Determine the (X, Y) coordinate at the center of the cell enclosing the given text.  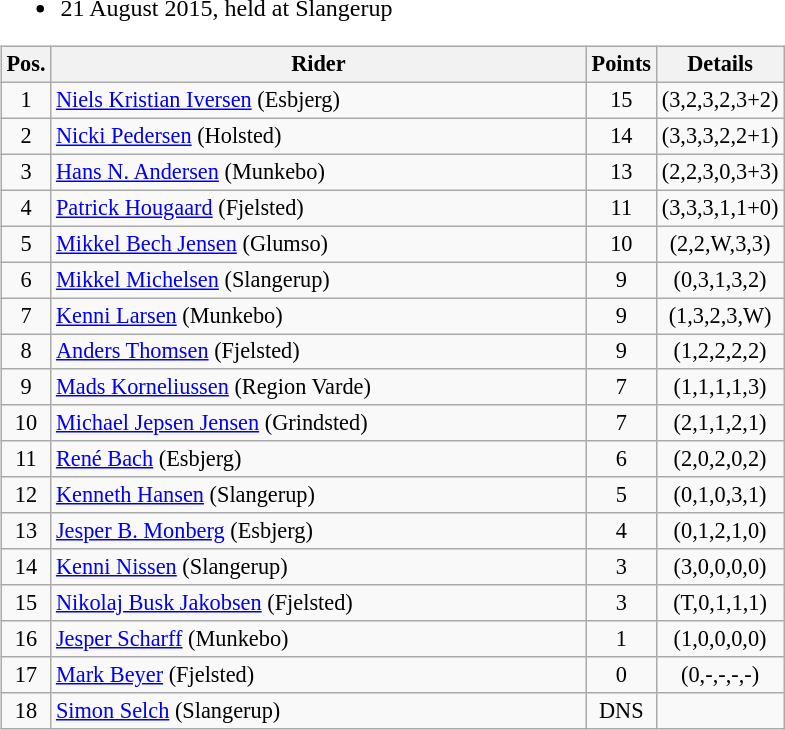
2 (26, 136)
(2,2,W,3,3) (720, 244)
(0,1,2,1,0) (720, 531)
Kenneth Hansen (Slangerup) (318, 495)
(2,2,3,0,3+3) (720, 172)
Patrick Hougaard (Fjelsted) (318, 208)
(1,2,2,2,2) (720, 352)
Details (720, 64)
Mads Korneliussen (Region Varde) (318, 387)
(T,0,1,1,1) (720, 603)
16 (26, 639)
8 (26, 352)
Jesper Scharff (Munkebo) (318, 639)
Mikkel Bech Jensen (Glumso) (318, 244)
(3,3,3,1,1+0) (720, 208)
Mark Beyer (Fjelsted) (318, 675)
(1,3,2,3,W) (720, 316)
Kenni Larsen (Munkebo) (318, 316)
(2,1,1,2,1) (720, 423)
17 (26, 675)
(3,2,3,2,3+2) (720, 100)
18 (26, 711)
Simon Selch (Slangerup) (318, 711)
12 (26, 495)
(0,-,-,-,-) (720, 675)
(1,0,0,0,0) (720, 639)
Points (621, 64)
Mikkel Michelsen (Slangerup) (318, 280)
Nikolaj Busk Jakobsen (Fjelsted) (318, 603)
DNS (621, 711)
Nicki Pedersen (Holsted) (318, 136)
Pos. (26, 64)
Jesper B. Monberg (Esbjerg) (318, 531)
Hans N. Andersen (Munkebo) (318, 172)
(3,0,0,0,0) (720, 567)
0 (621, 675)
Anders Thomsen (Fjelsted) (318, 352)
Rider (318, 64)
Michael Jepsen Jensen (Grindsted) (318, 423)
René Bach (Esbjerg) (318, 459)
(0,1,0,3,1) (720, 495)
Niels Kristian Iversen (Esbjerg) (318, 100)
Kenni Nissen (Slangerup) (318, 567)
(3,3,3,2,2+1) (720, 136)
(2,0,2,0,2) (720, 459)
(1,1,1,1,3) (720, 387)
(0,3,1,3,2) (720, 280)
